Return (X, Y) of the center of cell containing provided text 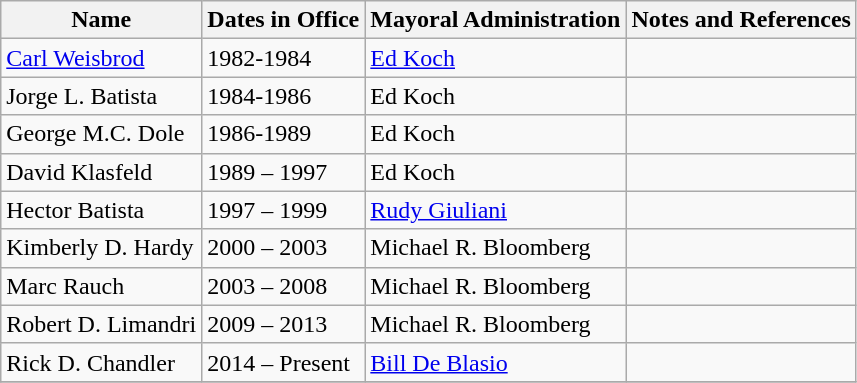
Carl Weisbrod (102, 58)
Robert D. Limandri (102, 324)
Notes and References (742, 20)
1989 – 1997 (284, 172)
Dates in Office (284, 20)
1986-1989 (284, 134)
Marc Rauch (102, 286)
1982-1984 (284, 58)
Hector Batista (102, 210)
Name (102, 20)
Bill De Blasio (496, 362)
2009 – 2013 (284, 324)
1984-1986 (284, 96)
Rick D. Chandler (102, 362)
1997 – 1999 (284, 210)
Rudy Giuliani (496, 210)
2000 – 2003 (284, 248)
Mayoral Administration (496, 20)
Kimberly D. Hardy (102, 248)
2003 – 2008 (284, 286)
Jorge L. Batista (102, 96)
George M.C. Dole (102, 134)
2014 – Present (284, 362)
David Klasfeld (102, 172)
